Pinpoint the cell where the given text exists, returning its [x, y] midpoint coordinate. 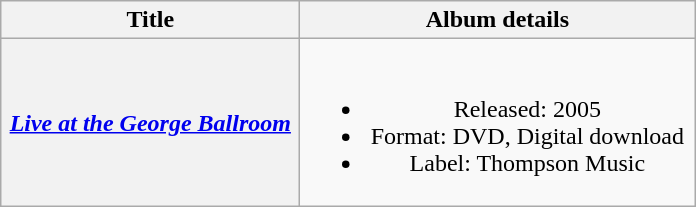
Album details [498, 20]
Live at the George Ballroom [150, 122]
Released: 2005Format: DVD, Digital downloadLabel: Thompson Music [498, 122]
Title [150, 20]
